Extract the [X, Y] coordinate from the center of the cell holding the provided text.  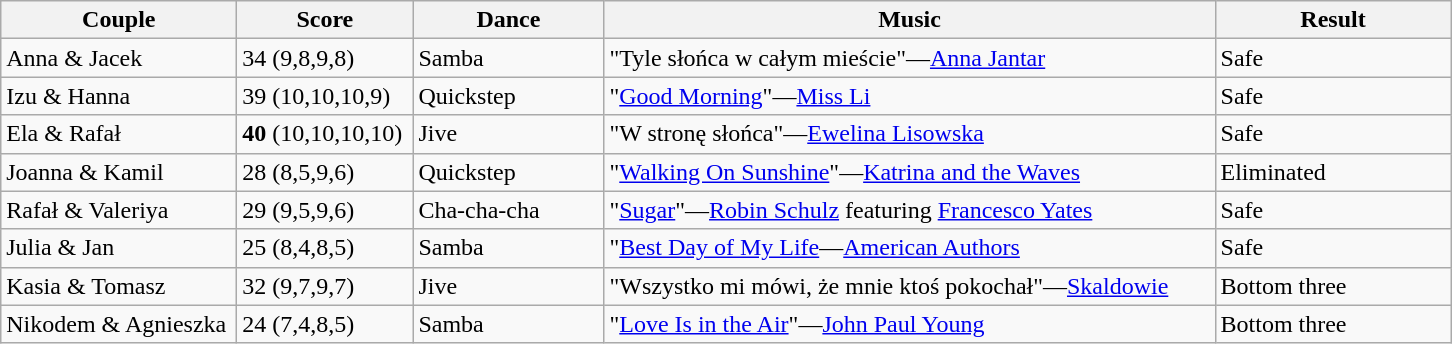
Izu & Hanna [119, 96]
32 (9,7,9,7) [325, 286]
"Walking On Sunshine"—Katrina and the Waves [910, 172]
39 (10,10,10,9) [325, 96]
28 (8,5,9,6) [325, 172]
"Tyle słońca w całym mieście"—Anna Jantar [910, 58]
Rafał & Valeriya [119, 210]
Ela & Rafał [119, 134]
Music [910, 20]
Eliminated [1333, 172]
Result [1333, 20]
Joanna & Kamil [119, 172]
25 (8,4,8,5) [325, 248]
Score [325, 20]
Couple [119, 20]
34 (9,8,9,8) [325, 58]
29 (9,5,9,6) [325, 210]
"Best Day of My Life—American Authors [910, 248]
Anna & Jacek [119, 58]
Julia & Jan [119, 248]
24 (7,4,8,5) [325, 324]
"Sugar"—Robin Schulz featuring Francesco Yates [910, 210]
"Wszystko mi mówi, że mnie ktoś pokochał"—Skaldowie [910, 286]
"W stronę słońca"—Ewelina Lisowska [910, 134]
Dance [508, 20]
"Good Morning"—Miss Li [910, 96]
Nikodem & Agnieszka [119, 324]
40 (10,10,10,10) [325, 134]
Kasia & Tomasz [119, 286]
Cha-cha-cha [508, 210]
"Love Is in the Air"—John Paul Young [910, 324]
